Provide the (x, y) coordinate of the cell's center where the given text is located.  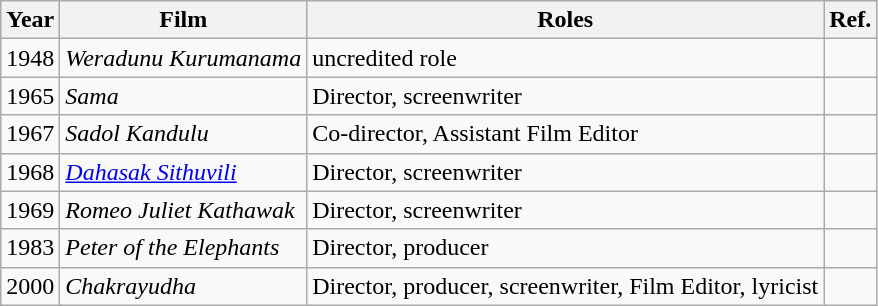
Roles (566, 20)
1968 (30, 172)
uncredited role (566, 58)
Year (30, 20)
Film (184, 20)
Romeo Juliet Kathawak (184, 210)
Co-director, Assistant Film Editor (566, 134)
1967 (30, 134)
1965 (30, 96)
Chakrayudha (184, 286)
Director, producer, screenwriter, Film Editor, lyricist (566, 286)
Director, producer (566, 248)
Weradunu Kurumanama (184, 58)
1948 (30, 58)
Sadol Kandulu (184, 134)
Ref. (850, 20)
Dahasak Sithuvili (184, 172)
Sama (184, 96)
1969 (30, 210)
Peter of the Elephants (184, 248)
2000 (30, 286)
1983 (30, 248)
